Return the [x, y] coordinate for the center point of the cell that contains the specified text.  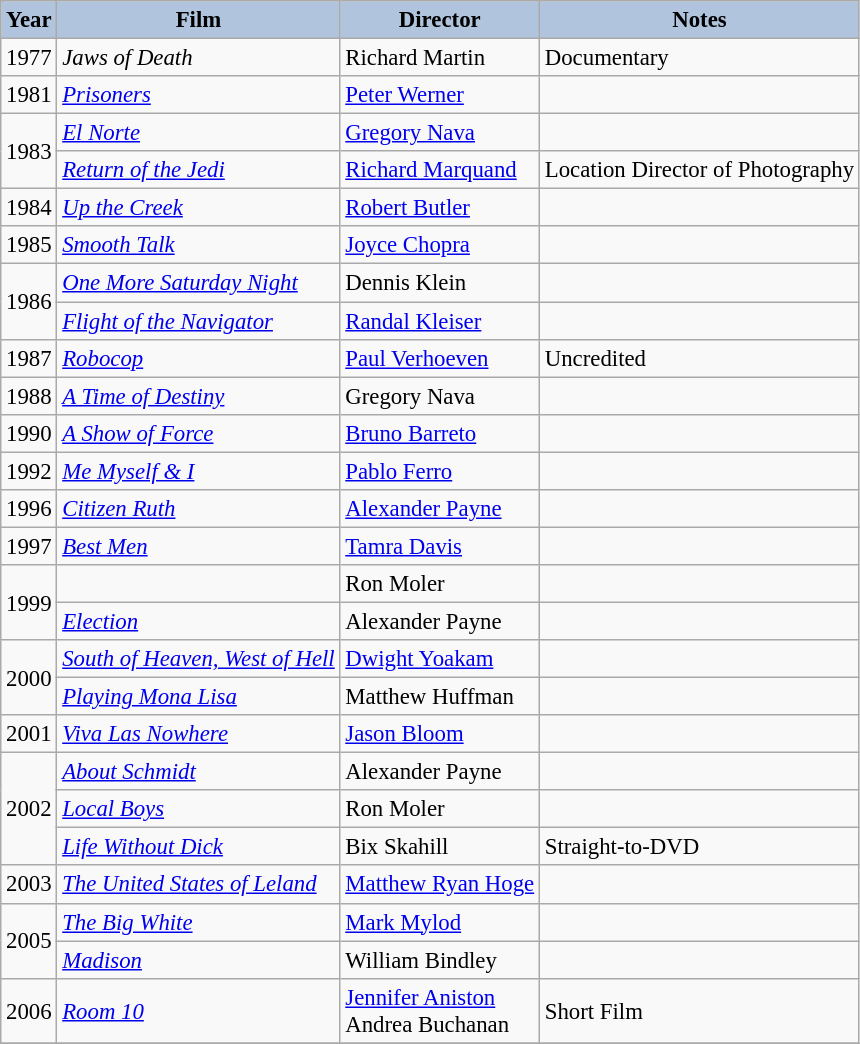
Citizen Ruth [198, 509]
1981 [29, 95]
1984 [29, 208]
Uncredited [699, 358]
1983 [29, 152]
Film [198, 20]
1988 [29, 396]
The Big White [198, 922]
2005 [29, 940]
Jaws of Death [198, 58]
Paul Verhoeven [440, 358]
Director [440, 20]
Madison [198, 960]
Documentary [699, 58]
Mark Mylod [440, 922]
Playing Mona Lisa [198, 697]
Jennifer AnistonAndrea Buchanan [440, 1010]
Robert Butler [440, 208]
2001 [29, 734]
A Show of Force [198, 433]
William Bindley [440, 960]
One More Saturday Night [198, 283]
Randal Kleiser [440, 321]
Straight-to-DVD [699, 847]
Dwight Yoakam [440, 659]
1992 [29, 471]
Robocop [198, 358]
1985 [29, 245]
Smooth Talk [198, 245]
Richard Martin [440, 58]
Best Men [198, 546]
Pablo Ferro [440, 471]
1996 [29, 509]
Viva Las Nowhere [198, 734]
2002 [29, 810]
1986 [29, 302]
About Schmidt [198, 772]
Year [29, 20]
Return of the Jedi [198, 170]
South of Heaven, West of Hell [198, 659]
Peter Werner [440, 95]
Life Without Dick [198, 847]
Dennis Klein [440, 283]
1997 [29, 546]
Room 10 [198, 1010]
1977 [29, 58]
Me Myself & I [198, 471]
Bruno Barreto [440, 433]
Up the Creek [198, 208]
Matthew Ryan Hoge [440, 885]
Jason Bloom [440, 734]
Richard Marquand [440, 170]
El Norte [198, 133]
A Time of Destiny [198, 396]
Bix Skahill [440, 847]
Joyce Chopra [440, 245]
Local Boys [198, 809]
Matthew Huffman [440, 697]
2003 [29, 885]
1990 [29, 433]
Short Film [699, 1010]
Location Director of Photography [699, 170]
Notes [699, 20]
Flight of the Navigator [198, 321]
2000 [29, 678]
Tamra Davis [440, 546]
Election [198, 621]
The United States of Leland [198, 885]
Prisoners [198, 95]
1999 [29, 602]
1987 [29, 358]
2006 [29, 1010]
